Locate the cell with the specified text and output its (x, y) center coordinate. 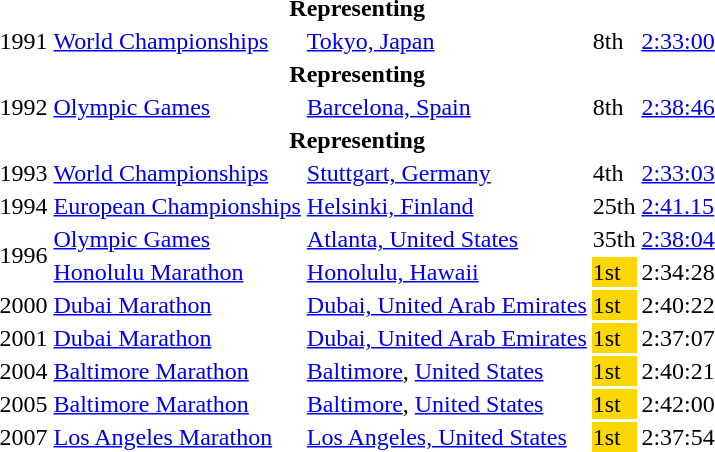
Stuttgart, Germany (446, 173)
Los Angeles, United States (446, 437)
35th (614, 239)
Tokyo, Japan (446, 41)
Atlanta, United States (446, 239)
European Championships (177, 206)
Los Angeles Marathon (177, 437)
4th (614, 173)
Barcelona, Spain (446, 107)
Honolulu, Hawaii (446, 272)
25th (614, 206)
Helsinki, Finland (446, 206)
Honolulu Marathon (177, 272)
